Pinpoint the cell where the given text exists, returning its (x, y) midpoint coordinate. 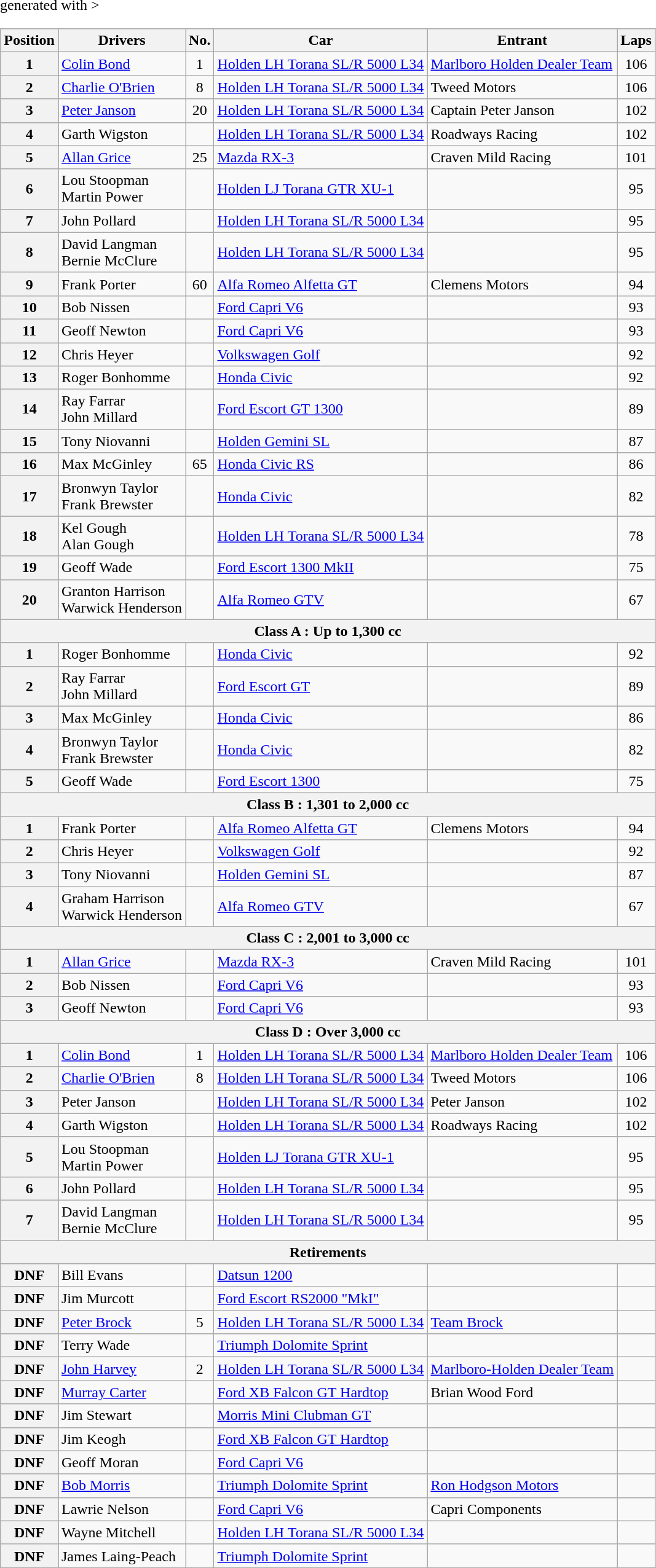
No. (200, 41)
David LangmanBernie McClure (122, 252)
Lawrie Nelson (122, 1509)
Bronwyn Taylor Frank Brewster (122, 750)
Ron Hodgson Motors (523, 1486)
18 (30, 536)
60 (200, 284)
Wayne Mitchell (122, 1532)
Ford Escort GT (321, 686)
David Langman Bernie McClure (122, 1220)
10 (30, 307)
12 (30, 355)
James Laing-Peach (122, 1556)
Car (321, 41)
Entrant (523, 41)
Capri Components (523, 1509)
Honda Civic RS (321, 465)
Ray FarrarJohn Millard (122, 409)
Class A : Up to 1,300 cc (328, 631)
17 (30, 496)
Ford Escort RS2000 "MkI" (321, 1299)
9 (30, 284)
Graham Harrison Warwick Henderson (122, 907)
Jim Murcott (122, 1299)
14 (30, 409)
Brian Wood Ford (523, 1392)
Terry Wade (122, 1346)
Bill Evans (122, 1276)
Class C : 2,001 to 3,000 cc (328, 938)
78 (636, 536)
Laps (636, 41)
Retirements (328, 1252)
Geoff Moran (122, 1462)
Jim Keogh (122, 1439)
Ford Escort 1300 (321, 781)
Captain Peter Janson (523, 111)
Ford Escort GT 1300 (321, 409)
Ford Escort 1300 MkII (321, 568)
16 (30, 465)
Drivers (122, 41)
Morris Mini Clubman GT (321, 1416)
Bob Morris (122, 1486)
Granton HarrisonWarwick Henderson (122, 600)
25 (200, 157)
13 (30, 378)
Ray Farrar John Millard (122, 686)
Kel GoughAlan Gough (122, 536)
Class B : 1,301 to 2,000 cc (328, 804)
Position (30, 41)
19 (30, 568)
Team Brock (523, 1322)
Bronwyn TaylorFrank Brewster (122, 496)
John Harvey (122, 1369)
11 (30, 331)
Jim Stewart (122, 1416)
15 (30, 441)
65 (200, 465)
Datsun 1200 (321, 1276)
Marlboro-Holden Dealer Team (523, 1369)
Peter Brock (122, 1322)
Murray Carter (122, 1392)
Class D : Over 3,000 cc (328, 1032)
